Capture the cell that displays the provided text and extract its [X, Y] central coordinate. 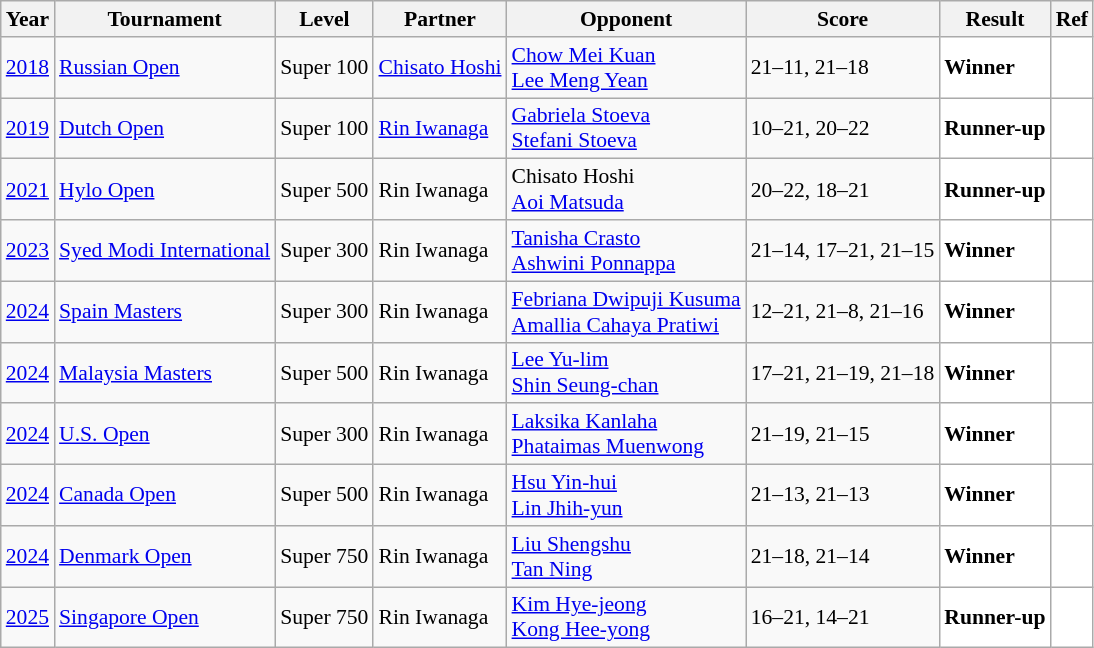
Malaysia Masters [164, 372]
Liu Shengshu Tan Ning [626, 556]
Laksika Kanlaha Phataimas Muenwong [626, 434]
2021 [28, 190]
Febriana Dwipuji Kusuma Amallia Cahaya Pratiwi [626, 312]
Year [28, 19]
Hsu Yin-hui Lin Jhih-yun [626, 496]
21–14, 17–21, 21–15 [843, 250]
Partner [440, 19]
Gabriela Stoeva Stefani Stoeva [626, 128]
21–13, 21–13 [843, 496]
21–18, 21–14 [843, 556]
Ref [1072, 19]
Result [994, 19]
Opponent [626, 19]
17–21, 21–19, 21–18 [843, 372]
Dutch Open [164, 128]
Level [324, 19]
Syed Modi International [164, 250]
2019 [28, 128]
2025 [28, 618]
Tournament [164, 19]
Russian Open [164, 68]
Kim Hye-jeong Kong Hee-yong [626, 618]
Score [843, 19]
21–19, 21–15 [843, 434]
20–22, 18–21 [843, 190]
Tanisha Crasto Ashwini Ponnappa [626, 250]
Singapore Open [164, 618]
2023 [28, 250]
21–11, 21–18 [843, 68]
U.S. Open [164, 434]
Chisato Hoshi Aoi Matsuda [626, 190]
Lee Yu-lim Shin Seung-chan [626, 372]
10–21, 20–22 [843, 128]
16–21, 14–21 [843, 618]
Chisato Hoshi [440, 68]
Canada Open [164, 496]
2018 [28, 68]
Spain Masters [164, 312]
Hylo Open [164, 190]
12–21, 21–8, 21–16 [843, 312]
Denmark Open [164, 556]
Chow Mei Kuan Lee Meng Yean [626, 68]
